Locate the cell with the specified text and output its (X, Y) center coordinate. 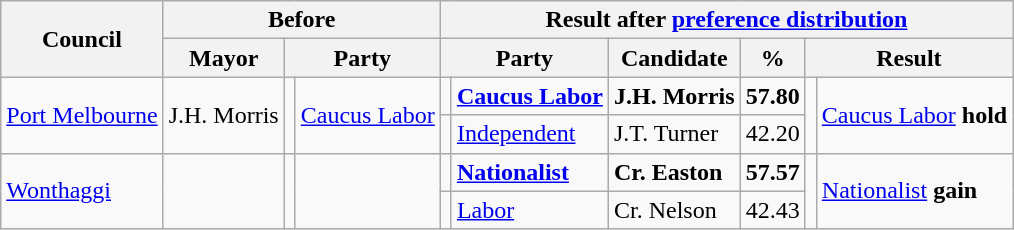
Mayor (224, 58)
Council (82, 39)
57.80 (772, 96)
Cr. Nelson (674, 210)
Candidate (674, 58)
42.20 (772, 134)
Nationalist gain (914, 191)
Before (302, 20)
J.T. Turner (674, 134)
Nationalist (530, 172)
Port Melbourne (82, 115)
Caucus Labor hold (914, 115)
Result after preference distribution (726, 20)
57.57 (772, 172)
% (772, 58)
Labor (530, 210)
Result (908, 58)
Cr. Easton (674, 172)
Wonthaggi (82, 191)
42.43 (772, 210)
Independent (530, 134)
